Return the [X, Y] coordinate for the center point of the cell that contains the specified text.  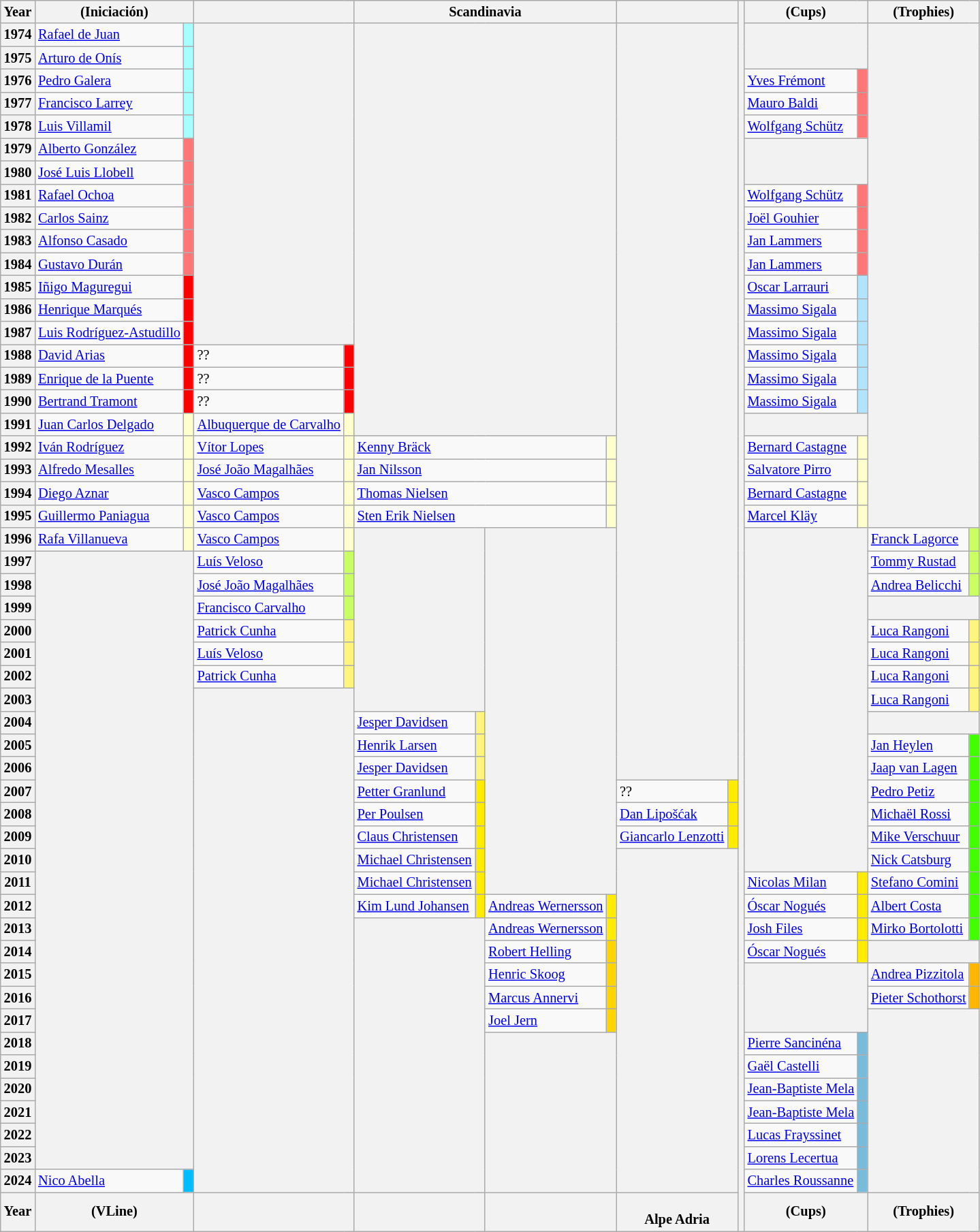
Oscar Larrauri [801, 287]
Petter Granlund [415, 791]
Rafael Ochoa [109, 195]
Vítor Lopes [269, 447]
Albert Costa [919, 906]
1978 [18, 127]
(Iniciación) [114, 12]
Scandinavia [485, 12]
Charles Roussanne [801, 1181]
Nick Catsburg [919, 860]
2015 [18, 975]
Robert Helling [546, 951]
2024 [18, 1181]
Bertrand Tramont [109, 401]
Dan Lipošćak [671, 814]
2013 [18, 929]
José Luis Llobell [109, 172]
Alfonso Casado [109, 241]
2005 [18, 745]
Iván Rodríguez [109, 447]
Giancarlo Lenzotti [671, 837]
1987 [18, 333]
Alpe Adria [677, 1212]
Michaël Rossi [919, 814]
1994 [18, 493]
2003 [18, 699]
1974 [18, 35]
Jaap van Lagen [919, 768]
Jan Heylen [919, 745]
Lucas Frayssinet [801, 1135]
Thomas Nielsen [481, 493]
Gustavo Durán [109, 264]
Henric Skoog [546, 975]
Henrique Marqués [109, 310]
1999 [18, 607]
1990 [18, 401]
2022 [18, 1135]
Andrea Pizzitola [919, 975]
1998 [18, 585]
1991 [18, 424]
1980 [18, 172]
1984 [18, 264]
Diego Aznar [109, 493]
2006 [18, 768]
Joel Jern [546, 1020]
2011 [18, 883]
Rafael de Juan [109, 35]
Luis Villamil [109, 127]
Marcel Kläy [801, 516]
1979 [18, 149]
Gaël Castelli [801, 1067]
Iñigo Maguregui [109, 287]
Juan Carlos Delgado [109, 424]
Guillermo Paniagua [109, 516]
1985 [18, 287]
Jan Nilsson [481, 470]
1996 [18, 539]
Nicolas Milan [801, 883]
1989 [18, 379]
Luis Rodríguez-Astudillo [109, 333]
1982 [18, 218]
Marcus Annervi [546, 998]
Franck Lagorce [919, 539]
Lorens Lecertua [801, 1158]
2008 [18, 814]
2001 [18, 654]
Carlos Sainz [109, 218]
1992 [18, 447]
Nico Abella [109, 1181]
Kenny Bräck [481, 447]
Yves Frémont [801, 80]
1977 [18, 104]
2021 [18, 1112]
2004 [18, 723]
2012 [18, 906]
Mirko Bortolotti [919, 929]
2020 [18, 1089]
2018 [18, 1043]
Albuquerque de Carvalho [269, 424]
1976 [18, 80]
2007 [18, 791]
2002 [18, 676]
Alberto González [109, 149]
Tommy Rustad [919, 562]
Rafa Villanueva [109, 539]
2000 [18, 631]
Arturo de Onís [109, 58]
David Arias [109, 356]
Salvatore Pirro [801, 470]
1995 [18, 516]
Per Poulsen [415, 814]
Mike Verschuur [919, 837]
2014 [18, 951]
Francisco Carvalho [269, 607]
2017 [18, 1020]
1993 [18, 470]
2009 [18, 837]
Francisco Larrey [109, 104]
2023 [18, 1158]
Pierre Sancinéna [801, 1043]
1988 [18, 356]
2019 [18, 1067]
Henrik Larsen [415, 745]
Josh Files [801, 929]
Stefano Comini [919, 883]
1997 [18, 562]
Sten Erik Nielsen [481, 516]
Kim Lund Johansen [415, 906]
(VLine) [114, 1212]
1981 [18, 195]
1975 [18, 58]
Pedro Galera [109, 80]
Pieter Schothorst [919, 998]
Claus Christensen [415, 837]
Enrique de la Puente [109, 379]
Joël Gouhier [801, 218]
1983 [18, 241]
2016 [18, 998]
2010 [18, 860]
Pedro Petiz [919, 791]
Alfredo Mesalles [109, 470]
Mauro Baldi [801, 104]
1986 [18, 310]
Andrea Belicchi [919, 585]
